Pinpoint the cell where the given text exists, returning its (x, y) midpoint coordinate. 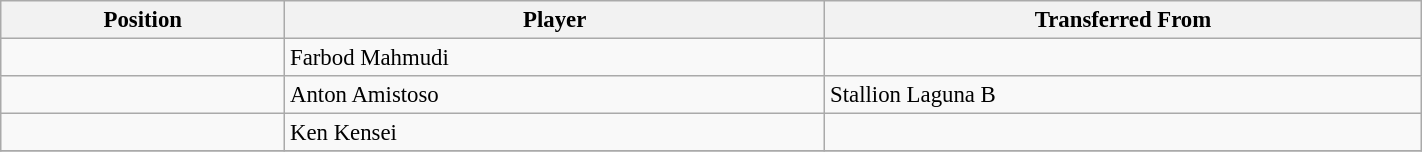
Player (555, 20)
Farbod Mahmudi (555, 58)
Anton Amistoso (555, 95)
Transferred From (1124, 20)
Position (143, 20)
Stallion Laguna B (1124, 95)
Ken Kensei (555, 133)
